Search for the cell housing the specified text and yield its [x, y] center coordinate. 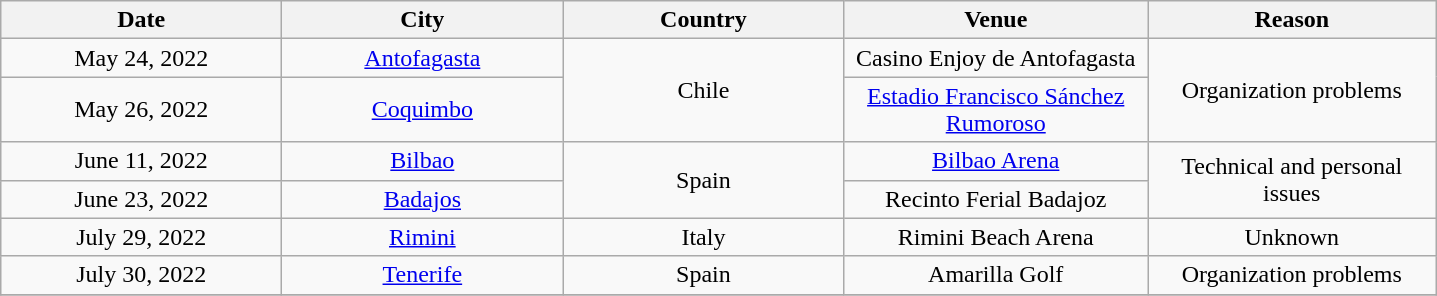
Date [142, 20]
Bilbao [422, 161]
June 23, 2022 [142, 199]
Rimini [422, 237]
July 29, 2022 [142, 237]
Chile [704, 90]
Reason [1292, 20]
Country [704, 20]
May 24, 2022 [142, 58]
Coquimbo [422, 110]
Rimini Beach Arena [996, 237]
Unknown [1292, 237]
Badajos [422, 199]
Bilbao Arena [996, 161]
Italy [704, 237]
Antofagasta [422, 58]
Tenerife [422, 275]
June 11, 2022 [142, 161]
May 26, 2022 [142, 110]
Casino Enjoy de Antofagasta [996, 58]
Recinto Ferial Badajoz [996, 199]
Technical and personal issues [1292, 180]
July 30, 2022 [142, 275]
Venue [996, 20]
Estadio Francisco Sánchez Rumoroso [996, 110]
Amarilla Golf [996, 275]
City [422, 20]
